Scan for the cell matching the given text and deliver its [X, Y] coordinate at center. 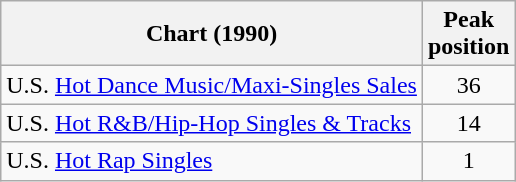
14 [468, 123]
U.S. Hot Dance Music/Maxi-Singles Sales [212, 85]
36 [468, 85]
U.S. Hot Rap Singles [212, 161]
Peakposition [468, 34]
U.S. Hot R&B/Hip-Hop Singles & Tracks [212, 123]
Chart (1990) [212, 34]
1 [468, 161]
